Return [X, Y] of the center of cell containing provided text 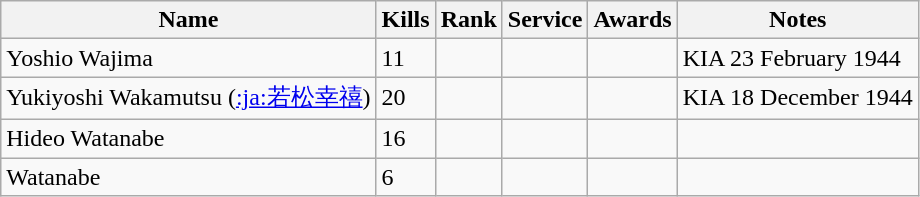
KIA 23 February 1944 [798, 58]
Notes [798, 20]
Watanabe [188, 177]
Yoshio Wajima [188, 58]
6 [406, 177]
Awards [632, 20]
KIA 18 December 1944 [798, 98]
Service [545, 20]
Yukiyoshi Wakamutsu (:ja:若松幸禧) [188, 98]
Rank [468, 20]
Hideo Watanabe [188, 138]
20 [406, 98]
Kills [406, 20]
16 [406, 138]
11 [406, 58]
Name [188, 20]
